Return the (X, Y) coordinate for the center point of the cell that contains the specified text.  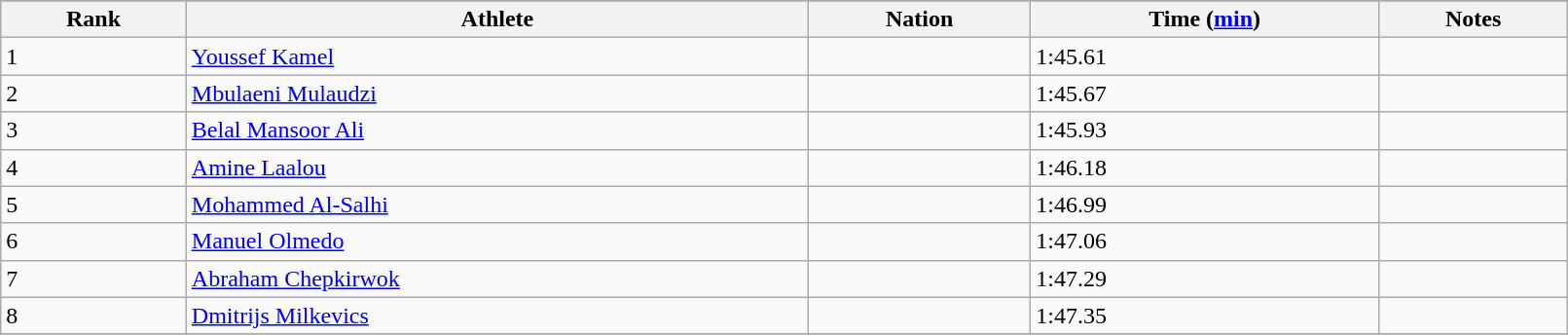
Rank (93, 19)
Nation (919, 19)
1:45.93 (1205, 130)
Amine Laalou (496, 167)
Athlete (496, 19)
8 (93, 316)
6 (93, 242)
Mohammed Al-Salhi (496, 205)
1:46.18 (1205, 167)
1:46.99 (1205, 205)
Youssef Kamel (496, 56)
5 (93, 205)
2 (93, 93)
7 (93, 279)
Dmitrijs Milkevics (496, 316)
Abraham Chepkirwok (496, 279)
1:45.67 (1205, 93)
Manuel Olmedo (496, 242)
1:45.61 (1205, 56)
1 (93, 56)
3 (93, 130)
Mbulaeni Mulaudzi (496, 93)
Time (min) (1205, 19)
4 (93, 167)
Belal Mansoor Ali (496, 130)
Notes (1474, 19)
1:47.35 (1205, 316)
1:47.06 (1205, 242)
1:47.29 (1205, 279)
